Pinpoint the cell where the given text exists, returning its (X, Y) midpoint coordinate. 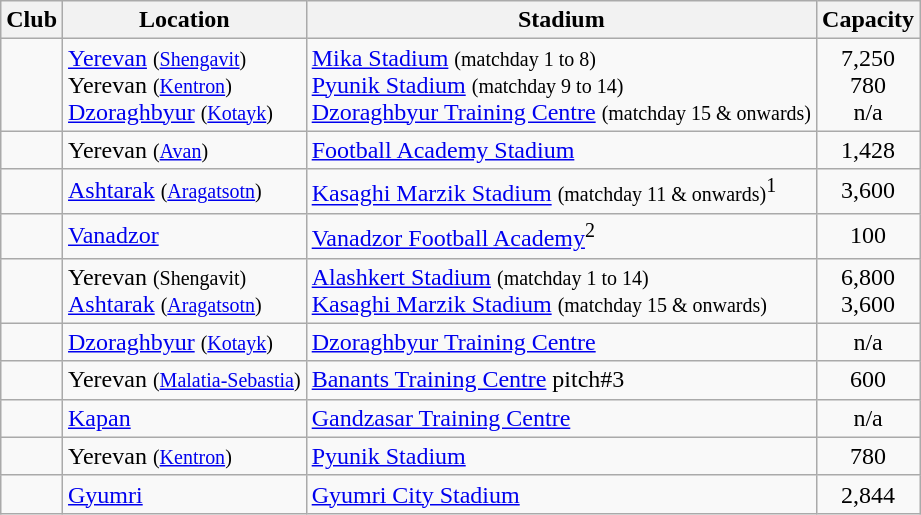
Stadium (561, 20)
Capacity (868, 20)
Yerevan (Avan) (185, 150)
Gyumri City Stadium (561, 494)
Yerevan (Malatia-Sebastia) (185, 380)
Dzoraghbyur Training Centre (561, 342)
Ashtarak (Aragatsotn) (185, 192)
7,250780n/a (868, 85)
780 (868, 456)
100 (868, 236)
600 (868, 380)
Yerevan (Shengavit)Yerevan (Kentron) Dzoraghbyur (Kotayk) (185, 85)
Mika Stadium (matchday 1 to 8)Pyunik Stadium (matchday 9 to 14) Dzoraghbyur Training Centre (matchday 15 & onwards) (561, 85)
Kapan (185, 418)
Gyumri (185, 494)
6,800 3,600 (868, 290)
Dzoraghbyur (Kotayk) (185, 342)
Vanadzor Football Academy2 (561, 236)
Vanadzor (185, 236)
Pyunik Stadium (561, 456)
Gandzasar Training Centre (561, 418)
Club (32, 20)
Alashkert Stadium (matchday 1 to 14) Kasaghi Marzik Stadium (matchday 15 & onwards) (561, 290)
Location (185, 20)
Football Academy Stadium (561, 150)
3,600 (868, 192)
Yerevan (Kentron) (185, 456)
1,428 (868, 150)
Kasaghi Marzik Stadium (matchday 11 & onwards)1 (561, 192)
Banants Training Centre pitch#3 (561, 380)
Yerevan (Shengavit) Ashtarak (Aragatsotn) (185, 290)
2,844 (868, 494)
